Output the [x, y] coordinate of the center of the cell containing the given text.  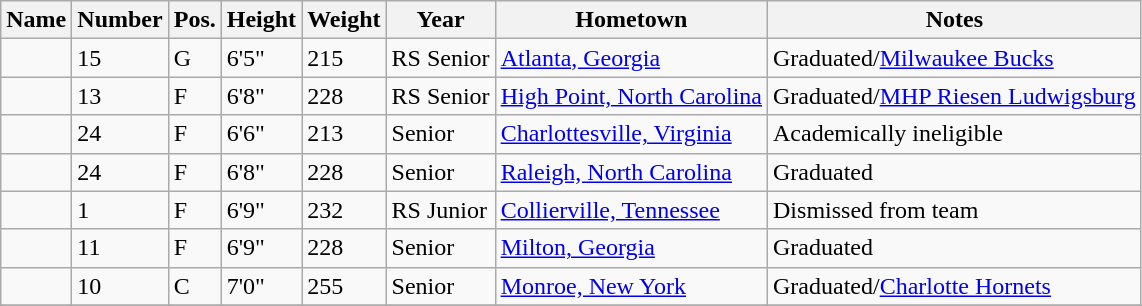
Pos. [194, 20]
C [194, 286]
Raleigh, North Carolina [631, 172]
High Point, North Carolina [631, 96]
Monroe, New York [631, 286]
Graduated/Charlotte Hornets [955, 286]
G [194, 58]
1 [120, 210]
10 [120, 286]
Year [440, 20]
6'6" [261, 134]
Charlottesville, Virginia [631, 134]
Hometown [631, 20]
13 [120, 96]
215 [344, 58]
RS Junior [440, 210]
Weight [344, 20]
Graduated/MHP Riesen Ludwigsburg [955, 96]
232 [344, 210]
7'0" [261, 286]
15 [120, 58]
Milton, Georgia [631, 248]
11 [120, 248]
Graduated/Milwaukee Bucks [955, 58]
Height [261, 20]
213 [344, 134]
Name [36, 20]
255 [344, 286]
Academically ineligible [955, 134]
Dismissed from team [955, 210]
Notes [955, 20]
6'5" [261, 58]
Collierville, Tennessee [631, 210]
Atlanta, Georgia [631, 58]
Number [120, 20]
